Search for the cell housing the specified text and yield its [X, Y] center coordinate. 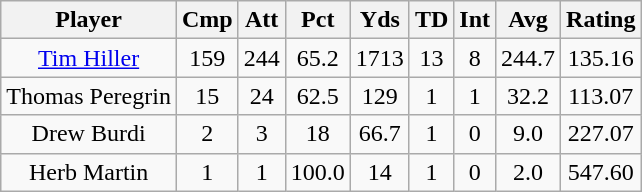
3 [262, 134]
Thomas Peregrin [89, 96]
Tim Hiller [89, 58]
32.2 [528, 96]
Avg [528, 20]
Rating [601, 20]
8 [475, 58]
Att [262, 20]
24 [262, 96]
Drew Burdi [89, 134]
113.07 [601, 96]
65.2 [318, 58]
100.0 [318, 172]
159 [207, 58]
244 [262, 58]
2.0 [528, 172]
2 [207, 134]
15 [207, 96]
TD [431, 20]
227.07 [601, 134]
1713 [380, 58]
9.0 [528, 134]
Yds [380, 20]
135.16 [601, 58]
547.60 [601, 172]
244.7 [528, 58]
62.5 [318, 96]
14 [380, 172]
18 [318, 134]
Herb Martin [89, 172]
66.7 [380, 134]
Pct [318, 20]
13 [431, 58]
Cmp [207, 20]
129 [380, 96]
Int [475, 20]
Player [89, 20]
